Detect which cell encompasses the target text, then output its (X, Y) center coordinate. 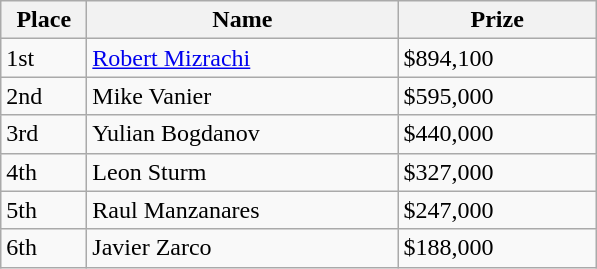
4th (44, 172)
Javier Zarco (242, 248)
$894,100 (498, 58)
$188,000 (498, 248)
1st (44, 58)
$247,000 (498, 210)
6th (44, 248)
Robert Mizrachi (242, 58)
3rd (44, 134)
Mike Vanier (242, 96)
Raul Manzanares (242, 210)
$595,000 (498, 96)
Yulian Bogdanov (242, 134)
$327,000 (498, 172)
5th (44, 210)
Place (44, 20)
Leon Sturm (242, 172)
$440,000 (498, 134)
Prize (498, 20)
Name (242, 20)
2nd (44, 96)
